Search for the cell housing the specified text and yield its [x, y] center coordinate. 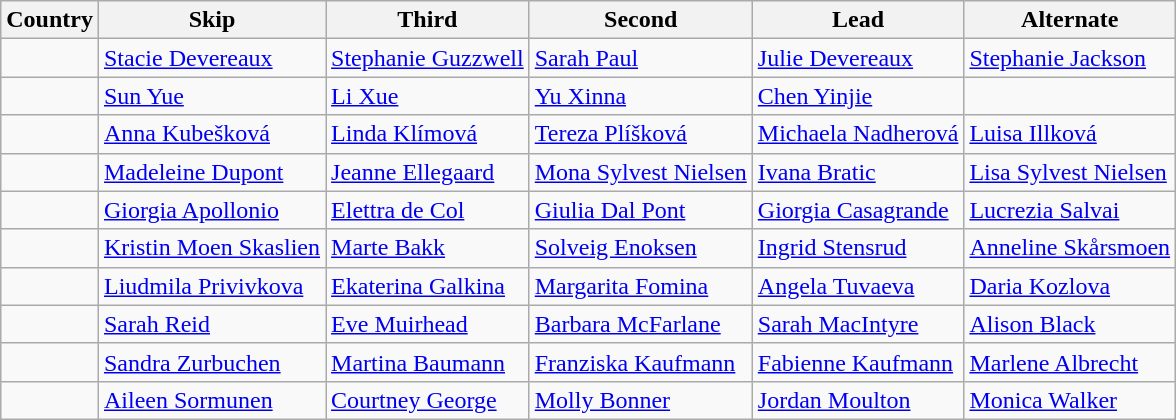
Solveig Enoksen [640, 248]
Second [640, 20]
Angela Tuvaeva [858, 286]
Ekaterina Galkina [428, 286]
Kristin Moen Skaslien [212, 248]
Sun Yue [212, 96]
Monica Walker [1070, 400]
Liudmila Privivkova [212, 286]
Sandra Zurbuchen [212, 362]
Michaela Nadherová [858, 134]
Mona Sylvest Nielsen [640, 172]
Franziska Kaufmann [640, 362]
Country [50, 20]
Jeanne Ellegaard [428, 172]
Skip [212, 20]
Luisa Illková [1070, 134]
Anneline Skårsmoen [1070, 248]
Stephanie Guzzwell [428, 58]
Lucrezia Salvai [1070, 210]
Stacie Devereaux [212, 58]
Linda Klímová [428, 134]
Giorgia Casagrande [858, 210]
Anna Kubešková [212, 134]
Jordan Moulton [858, 400]
Yu Xinna [640, 96]
Aileen Sormunen [212, 400]
Martina Baumann [428, 362]
Daria Kozlova [1070, 286]
Lead [858, 20]
Fabienne Kaufmann [858, 362]
Sarah Paul [640, 58]
Marte Bakk [428, 248]
Sarah MacIntyre [858, 324]
Sarah Reid [212, 324]
Li Xue [428, 96]
Marlene Albrecht [1070, 362]
Third [428, 20]
Ivana Bratic [858, 172]
Julie Devereaux [858, 58]
Stephanie Jackson [1070, 58]
Eve Muirhead [428, 324]
Margarita Fomina [640, 286]
Elettra de Col [428, 210]
Tereza Plíšková [640, 134]
Giorgia Apollonio [212, 210]
Madeleine Dupont [212, 172]
Courtney George [428, 400]
Molly Bonner [640, 400]
Alison Black [1070, 324]
Chen Yinjie [858, 96]
Alternate [1070, 20]
Giulia Dal Pont [640, 210]
Lisa Sylvest Nielsen [1070, 172]
Barbara McFarlane [640, 324]
Ingrid Stensrud [858, 248]
